For the text-containing cell, return its midpoint in (X, Y) coordinate format. 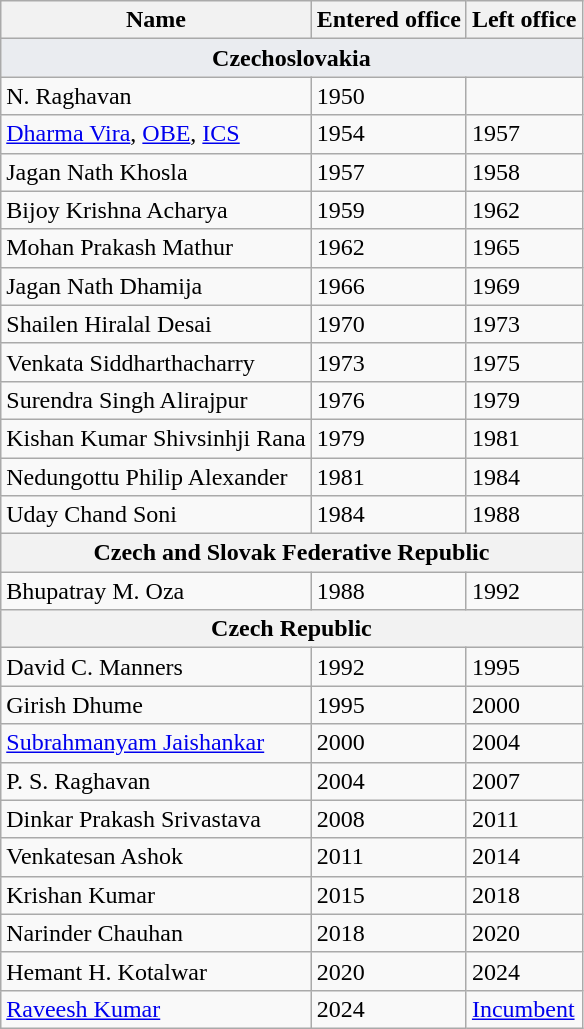
Dinkar Prakash Srivastava (156, 819)
1965 (524, 248)
Mohan Prakash Mathur (156, 248)
1975 (524, 362)
Surendra Singh Alirajpur (156, 400)
Venkata Siddharthacharry (156, 362)
Nedungottu Philip Alexander (156, 477)
Bijoy Krishna Acharya (156, 210)
David C. Manners (156, 667)
Jagan Nath Khosla (156, 172)
1950 (388, 96)
Subrahmanyam Jaishankar (156, 743)
2015 (388, 895)
Krishan Kumar (156, 895)
1976 (388, 400)
1966 (388, 286)
Bhupatray M. Oza (156, 591)
Narinder Chauhan (156, 933)
Czechoslovakia (292, 58)
1959 (388, 210)
Uday Chand Soni (156, 515)
1958 (524, 172)
Czech and Slovak Federative Republic (292, 553)
1969 (524, 286)
2008 (388, 819)
Left office (524, 20)
Venkatesan Ashok (156, 857)
Hemant H. Kotalwar (156, 971)
Incumbent (524, 1009)
Czech Republic (292, 629)
2014 (524, 857)
N. Raghavan (156, 96)
Raveesh Kumar (156, 1009)
Entered office (388, 20)
Name (156, 20)
Jagan Nath Dhamija (156, 286)
1970 (388, 324)
1954 (388, 134)
2007 (524, 781)
Shailen Hiralal Desai (156, 324)
Dharma Vira, OBE, ICS (156, 134)
Kishan Kumar Shivsinhji Rana (156, 438)
Girish Dhume (156, 705)
P. S. Raghavan (156, 781)
